Pinpoint the cell where the given text exists, returning its (x, y) midpoint coordinate. 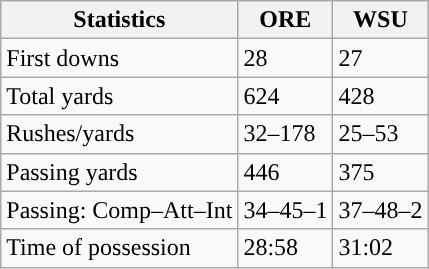
Passing: Comp–Att–Int (120, 210)
446 (286, 172)
Passing yards (120, 172)
34–45–1 (286, 210)
25–53 (380, 134)
Total yards (120, 96)
31:02 (380, 248)
Rushes/yards (120, 134)
ORE (286, 20)
32–178 (286, 134)
28 (286, 58)
First downs (120, 58)
375 (380, 172)
28:58 (286, 248)
27 (380, 58)
624 (286, 96)
428 (380, 96)
37–48–2 (380, 210)
Statistics (120, 20)
WSU (380, 20)
Time of possession (120, 248)
